From the cell containing the given text, extract its center point as (x, y) coordinate. 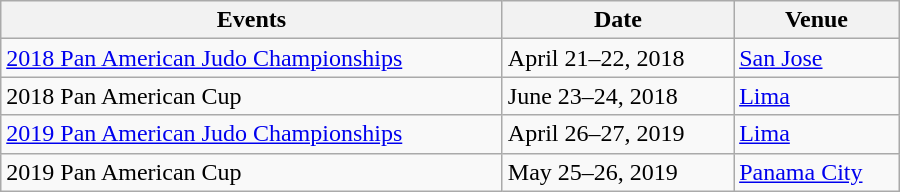
Panama City (817, 172)
April 21–22, 2018 (618, 58)
2019 Pan American Cup (252, 172)
Venue (817, 20)
2019 Pan American Judo Championships (252, 134)
April 26–27, 2019 (618, 134)
2018 Pan American Cup (252, 96)
2018 Pan American Judo Championships (252, 58)
Date (618, 20)
May 25–26, 2019 (618, 172)
San Jose (817, 58)
Events (252, 20)
June 23–24, 2018 (618, 96)
